Return (X, Y) of the center of cell containing provided text 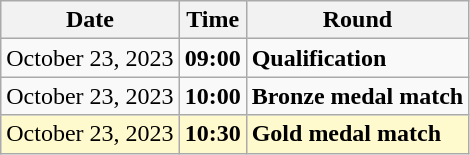
Round (358, 20)
Date (90, 20)
Time (212, 20)
Qualification (358, 58)
10:30 (212, 134)
09:00 (212, 58)
10:00 (212, 96)
Gold medal match (358, 134)
Bronze medal match (358, 96)
